Return the (X, Y) coordinate for the center point of the cell that contains the specified text.  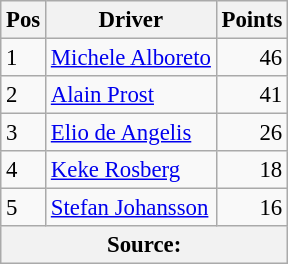
Elio de Angelis (132, 133)
1 (24, 58)
Points (252, 20)
Pos (24, 20)
41 (252, 95)
2 (24, 95)
46 (252, 58)
16 (252, 208)
Alain Prost (132, 95)
Source: (144, 245)
Michele Alboreto (132, 58)
Driver (132, 20)
26 (252, 133)
4 (24, 170)
Keke Rosberg (132, 170)
18 (252, 170)
Stefan Johansson (132, 208)
3 (24, 133)
5 (24, 208)
